Scan for the cell matching the given text and deliver its (X, Y) coordinate at center. 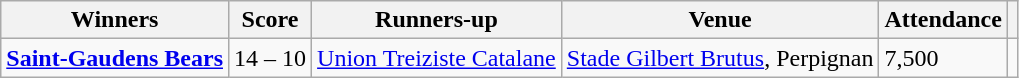
Venue (720, 20)
14 – 10 (270, 58)
Attendance (943, 20)
7,500 (943, 58)
Runners-up (437, 20)
Stade Gilbert Brutus, Perpignan (720, 58)
Winners (115, 20)
Score (270, 20)
Union Treiziste Catalane (437, 58)
Saint-Gaudens Bears (115, 58)
